For the text-containing cell, return its midpoint in (X, Y) coordinate format. 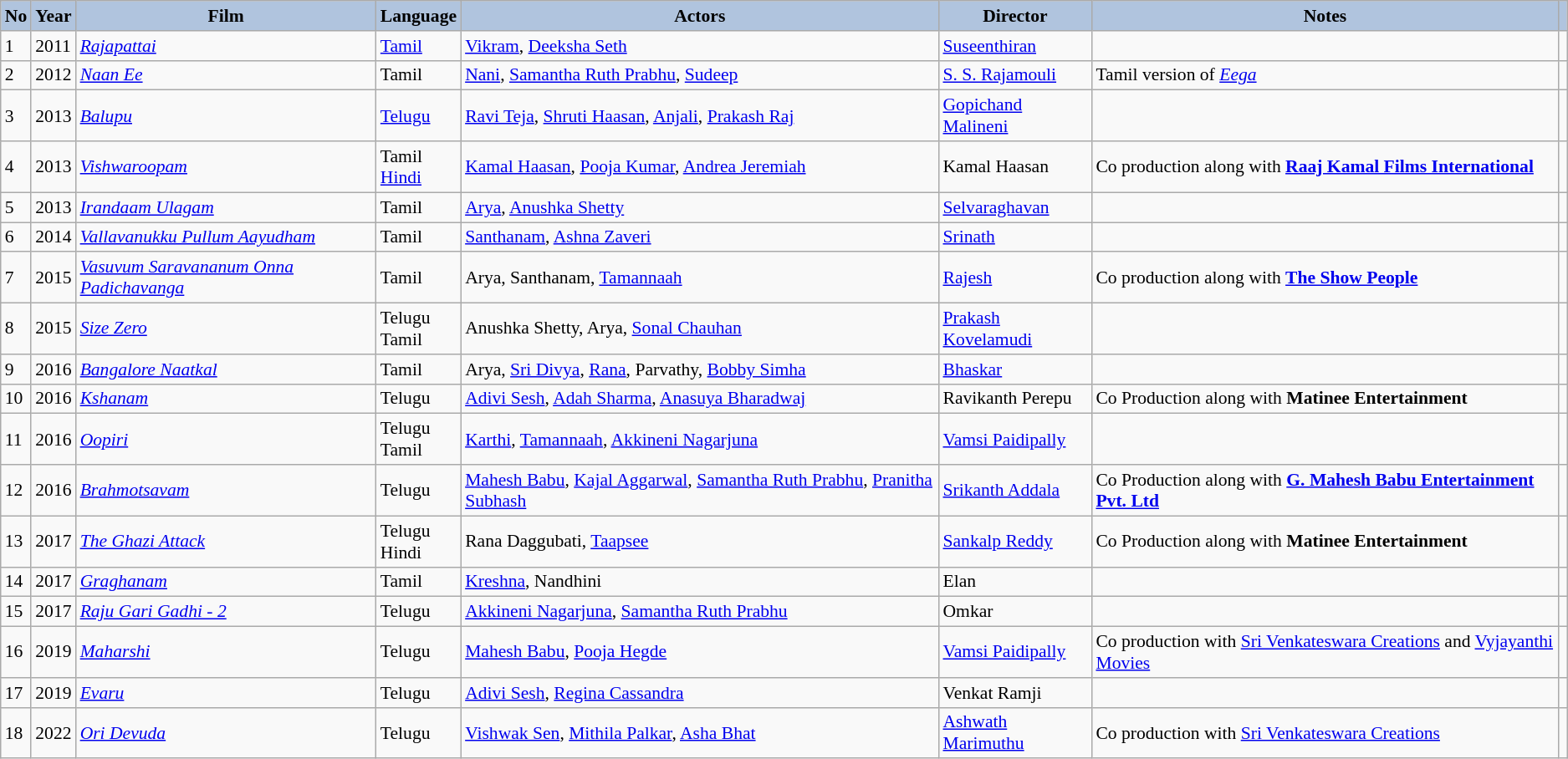
Suseenthiran (1015, 46)
Arya, Sri Divya, Rana, Parvathy, Bobby Simha (699, 369)
Vishwaroopam (226, 167)
Srinath (1015, 237)
4 (17, 167)
Bhaskar (1015, 369)
12 (17, 490)
3 (17, 115)
8 (17, 329)
Elan (1015, 582)
Srikanth Addala (1015, 490)
Balupu (226, 115)
5 (17, 207)
7 (17, 278)
Co production along with Raaj Kamal Films International (1325, 167)
Karthi, Tamannaah, Akkineni Nagarjuna (699, 440)
Vishwak Sen, Mithila Palkar, Asha Bhat (699, 732)
TamilHindi (418, 167)
Tamil version of Eega (1325, 75)
Size Zero (226, 329)
Co production along with The Show People (1325, 278)
Brahmotsavam (226, 490)
Mahesh Babu, Pooja Hegde (699, 652)
Arya, Santhanam, Tamannaah (699, 278)
Oopiri (226, 440)
Co production with Sri Venkateswara Creations (1325, 732)
Rana Daggubati, Taapsee (699, 542)
Actors (699, 16)
13 (17, 542)
Mahesh Babu, Kajal Aggarwal, Samantha Ruth Prabhu, Pranitha Subhash (699, 490)
10 (17, 399)
Graghanam (226, 582)
Evaru (226, 693)
Vasuvum Saravananum Onna Padichavanga (226, 278)
2022 (54, 732)
No (17, 16)
Adivi Sesh, Adah Sharma, Anasuya Bharadwaj (699, 399)
17 (17, 693)
1 (17, 46)
Ashwath Marimuthu (1015, 732)
2011 (54, 46)
Nani, Samantha Ruth Prabhu, Sudeep (699, 75)
Year (54, 16)
16 (17, 652)
Ori Devuda (226, 732)
Naan Ee (226, 75)
11 (17, 440)
Vikram, Deeksha Seth (699, 46)
Irandaam Ulagam (226, 207)
Co production with Sri Venkateswara Creations and Vyjayanthi Movies (1325, 652)
Bangalore Naatkal (226, 369)
Gopichand Malineni (1015, 115)
Ravi Teja, Shruti Haasan, Anjali, Prakash Raj (699, 115)
Akkineni Nagarjuna, Samantha Ruth Prabhu (699, 612)
Vallavanukku Pullum Aayudham (226, 237)
15 (17, 612)
2014 (54, 237)
18 (17, 732)
Omkar (1015, 612)
Ravikanth Perepu (1015, 399)
S. S. Rajamouli (1015, 75)
TeluguHindi (418, 542)
Co Production along with G. Mahesh Babu Entertainment Pvt. Ltd (1325, 490)
Film (226, 16)
The Ghazi Attack (226, 542)
Rajapattai (226, 46)
2 (17, 75)
Selvaraghavan (1015, 207)
Sankalp Reddy (1015, 542)
14 (17, 582)
Language (418, 16)
Adivi Sesh, Regina Cassandra (699, 693)
Anushka Shetty, Arya, Sonal Chauhan (699, 329)
Kreshna, Nandhini (699, 582)
6 (17, 237)
Kamal Haasan, Pooja Kumar, Andrea Jeremiah (699, 167)
Rajesh (1015, 278)
Prakash Kovelamudi (1015, 329)
Notes (1325, 16)
9 (17, 369)
Kshanam (226, 399)
Arya, Anushka Shetty (699, 207)
Venkat Ramji (1015, 693)
Director (1015, 16)
Maharshi (226, 652)
2012 (54, 75)
Santhanam, Ashna Zaveri (699, 237)
Kamal Haasan (1015, 167)
Raju Gari Gadhi - 2 (226, 612)
